Pinpoint the cell where the given text exists, returning its (X, Y) midpoint coordinate. 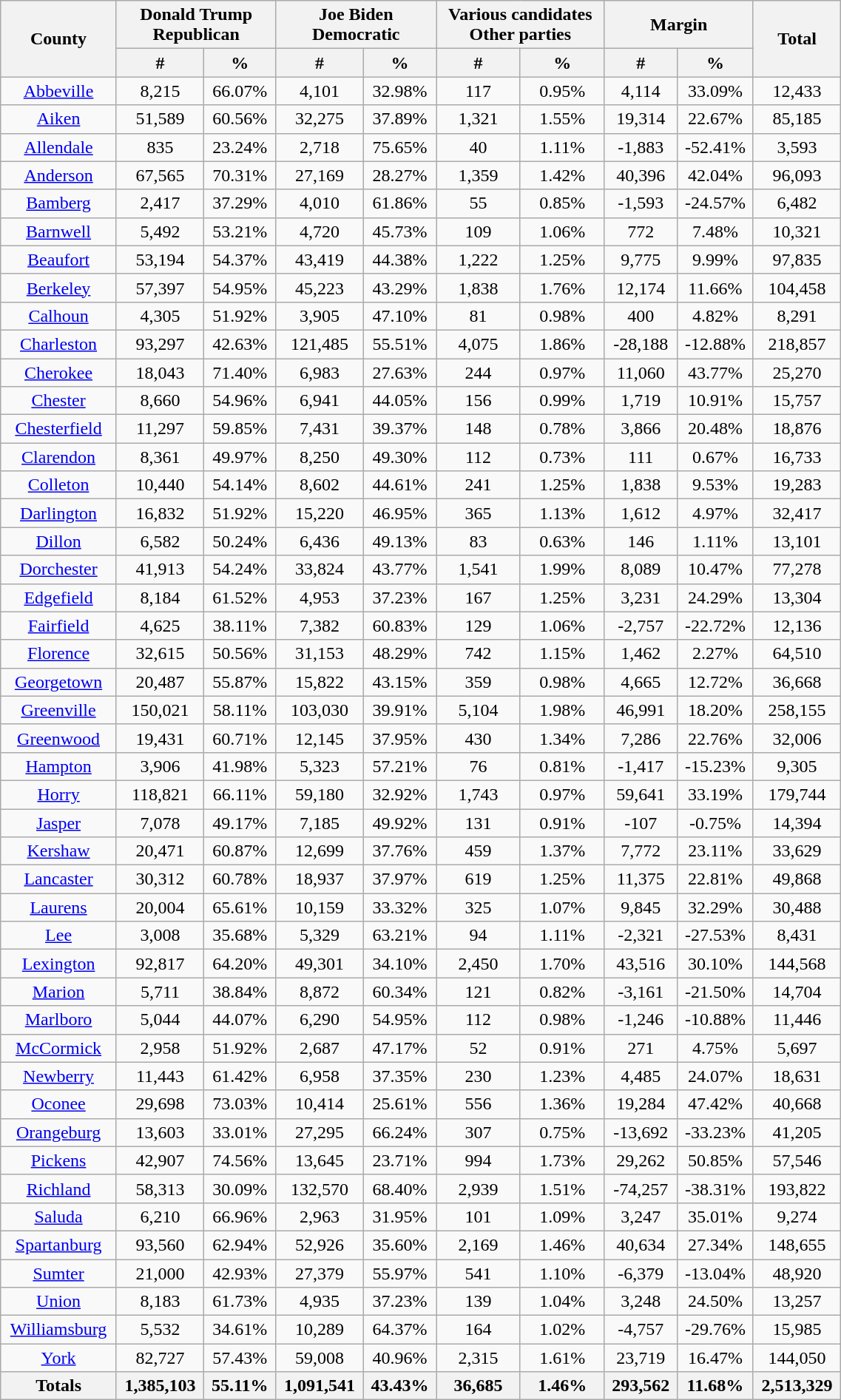
40,634 (641, 1245)
1.34% (562, 738)
43.43% (399, 1386)
-4,757 (641, 1330)
-0.75% (715, 823)
13,304 (797, 598)
8,184 (160, 598)
29,262 (641, 1160)
Fairfield (59, 626)
60.71% (240, 738)
11,297 (160, 429)
32.98% (399, 91)
-27.53% (715, 936)
49.92% (399, 823)
22.81% (715, 879)
10,440 (160, 485)
193,822 (797, 1188)
5,323 (320, 766)
179,744 (797, 794)
1.15% (562, 654)
53.21% (240, 231)
0.75% (562, 1132)
60.78% (240, 879)
57.43% (240, 1358)
271 (641, 1048)
50.85% (715, 1160)
4,305 (160, 316)
12,145 (320, 738)
0.73% (562, 457)
Clarendon (59, 457)
0.85% (562, 203)
-33.23% (715, 1132)
13,101 (797, 541)
Chesterfield (59, 429)
27.34% (715, 1245)
34.10% (399, 964)
Beaufort (59, 260)
58,313 (160, 1188)
52 (479, 1048)
Chester (59, 401)
1.02% (562, 1330)
164 (479, 1330)
30.10% (715, 964)
Allendale (59, 147)
4,665 (641, 682)
96,093 (797, 175)
10,414 (320, 1104)
40 (479, 147)
6,210 (160, 1217)
38.11% (240, 626)
3,905 (320, 316)
60.34% (399, 992)
1.07% (562, 907)
46.95% (399, 513)
-13,692 (641, 1132)
83 (479, 541)
49.97% (240, 457)
59,008 (320, 1358)
47.17% (399, 1048)
McCormick (59, 1048)
772 (641, 231)
County (59, 38)
8,602 (320, 485)
-6,379 (641, 1273)
1,743 (479, 794)
Joe BidenDemocratic (357, 25)
32.92% (399, 794)
35.68% (240, 936)
-107 (641, 823)
6,290 (320, 1020)
Charleston (59, 344)
-74,257 (641, 1188)
25,270 (797, 372)
Pickens (59, 1160)
2,417 (160, 203)
15,822 (320, 682)
365 (479, 513)
4,935 (320, 1302)
2,687 (320, 1048)
459 (479, 851)
60.83% (399, 626)
5,711 (160, 992)
7.48% (715, 231)
6,436 (320, 541)
132,570 (320, 1188)
31.95% (399, 1217)
5,329 (320, 936)
50.56% (240, 654)
0.67% (715, 457)
19,431 (160, 738)
11,443 (160, 1076)
8,250 (320, 457)
20,004 (160, 907)
9,775 (641, 260)
66.24% (399, 1132)
7,382 (320, 626)
7,431 (320, 429)
10.91% (715, 401)
Cherokee (59, 372)
2,939 (479, 1188)
1.61% (562, 1358)
27,295 (320, 1132)
13,645 (320, 1160)
148 (479, 429)
11.66% (715, 288)
146 (641, 541)
Donald TrumpRepublican (195, 25)
4,485 (641, 1076)
-24.57% (715, 203)
57.21% (399, 766)
Aiken (59, 119)
1.99% (562, 569)
129 (479, 626)
61.42% (240, 1076)
46,991 (641, 710)
6,482 (797, 203)
-29.76% (715, 1330)
32,275 (320, 119)
43,419 (320, 260)
33.01% (240, 1132)
47.42% (715, 1104)
York (59, 1358)
75.65% (399, 147)
0.82% (562, 992)
37.97% (399, 879)
8,291 (797, 316)
Orangeburg (59, 1132)
1,541 (479, 569)
10,321 (797, 231)
Colleton (59, 485)
22.76% (715, 738)
241 (479, 485)
37.95% (399, 738)
51,589 (160, 119)
5,697 (797, 1048)
44.38% (399, 260)
Bamberg (59, 203)
541 (479, 1273)
Hampton (59, 766)
76 (479, 766)
23.71% (399, 1160)
32.29% (715, 907)
71.40% (240, 372)
4,101 (320, 91)
Barnwell (59, 231)
Edgefield (59, 598)
42.04% (715, 175)
-38.31% (715, 1188)
Saluda (59, 1217)
-1,593 (641, 203)
9,845 (641, 907)
8,183 (160, 1302)
-1,883 (641, 147)
1,359 (479, 175)
Georgetown (59, 682)
Spartanburg (59, 1245)
139 (479, 1302)
33,629 (797, 851)
1,612 (641, 513)
59,180 (320, 794)
Newberry (59, 1076)
31,153 (320, 654)
-12.88% (715, 344)
4,075 (479, 344)
49.13% (399, 541)
-13.04% (715, 1273)
41.98% (240, 766)
44.61% (399, 485)
Florence (59, 654)
27.63% (399, 372)
3,906 (160, 766)
49.17% (240, 823)
68.40% (399, 1188)
81 (479, 316)
-21.50% (715, 992)
Berkeley (59, 288)
48.29% (399, 654)
73.03% (240, 1104)
1.23% (562, 1076)
101 (479, 1217)
18,876 (797, 429)
6,958 (320, 1076)
-22.72% (715, 626)
Dorchester (59, 569)
24.29% (715, 598)
61.86% (399, 203)
42.93% (240, 1273)
-52.41% (715, 147)
55.97% (399, 1273)
2,450 (479, 964)
4.97% (715, 513)
62.94% (240, 1245)
430 (479, 738)
293,562 (641, 1386)
7,772 (641, 851)
Sumter (59, 1273)
19,284 (641, 1104)
5,104 (479, 710)
33,824 (320, 569)
-2,321 (641, 936)
Jasper (59, 823)
1,719 (641, 401)
23,719 (641, 1358)
12.72% (715, 682)
-1,246 (641, 1020)
117 (479, 91)
Total (797, 38)
Various candidatesOther parties (521, 25)
94 (479, 936)
7,078 (160, 823)
1.10% (562, 1273)
Greenwood (59, 738)
30,488 (797, 907)
2.27% (715, 654)
1.42% (562, 175)
22.67% (715, 119)
54.14% (240, 485)
1.13% (562, 513)
27,379 (320, 1273)
28.27% (399, 175)
Richland (59, 1188)
835 (160, 147)
556 (479, 1104)
8,660 (160, 401)
Greenville (59, 710)
54.96% (240, 401)
6,941 (320, 401)
1.36% (562, 1104)
16,832 (160, 513)
0.63% (562, 541)
70.31% (240, 175)
93,560 (160, 1245)
4,625 (160, 626)
4.75% (715, 1048)
144,050 (797, 1358)
18,043 (160, 372)
131 (479, 823)
39.91% (399, 710)
49,868 (797, 879)
27,169 (320, 175)
Lancaster (59, 879)
4,953 (320, 598)
Laurens (59, 907)
47.10% (399, 316)
3,008 (160, 936)
2,169 (479, 1245)
Kershaw (59, 851)
32,417 (797, 513)
742 (479, 654)
1,222 (479, 260)
92,817 (160, 964)
1.73% (562, 1160)
4,114 (641, 91)
118,821 (160, 794)
150,021 (160, 710)
19,283 (797, 485)
33.32% (399, 907)
12,699 (320, 851)
63.21% (399, 936)
1.09% (562, 1217)
1.37% (562, 851)
40.96% (399, 1358)
218,857 (797, 344)
55.87% (240, 682)
37.35% (399, 1076)
4.82% (715, 316)
15,985 (797, 1330)
25.61% (399, 1104)
35.01% (715, 1217)
Horry (59, 794)
20,487 (160, 682)
8,431 (797, 936)
36,685 (479, 1386)
43.15% (399, 682)
33.09% (715, 91)
32,615 (160, 654)
52,926 (320, 1245)
24.50% (715, 1302)
97,835 (797, 260)
0.78% (562, 429)
35.60% (399, 1245)
16.47% (715, 1358)
244 (479, 372)
-1,417 (641, 766)
-28,188 (641, 344)
14,704 (797, 992)
40,396 (641, 175)
167 (479, 598)
55.11% (240, 1386)
400 (641, 316)
12,433 (797, 91)
144,568 (797, 964)
64.20% (240, 964)
111 (641, 457)
-3,161 (641, 992)
104,458 (797, 288)
13,603 (160, 1132)
9,305 (797, 766)
57,397 (160, 288)
49,301 (320, 964)
Dillon (59, 541)
Oconee (59, 1104)
37.76% (399, 851)
1.70% (562, 964)
60.56% (240, 119)
44.07% (240, 1020)
8,872 (320, 992)
9.53% (715, 485)
18.20% (715, 710)
13,257 (797, 1302)
29,698 (160, 1104)
Union (59, 1302)
10.47% (715, 569)
Calhoun (59, 316)
325 (479, 907)
1.04% (562, 1302)
36,668 (797, 682)
12,174 (641, 288)
2,718 (320, 147)
49.30% (399, 457)
994 (479, 1160)
11,375 (641, 879)
53,194 (160, 260)
57,546 (797, 1160)
619 (479, 879)
359 (479, 682)
3,231 (641, 598)
1.51% (562, 1188)
1,462 (641, 654)
1.98% (562, 710)
109 (479, 231)
230 (479, 1076)
-15.23% (715, 766)
61.73% (240, 1302)
Darlington (59, 513)
54.24% (240, 569)
43,516 (641, 964)
38.84% (240, 992)
61.52% (240, 598)
3,247 (641, 1217)
5,532 (160, 1330)
Williamsburg (59, 1330)
15,220 (320, 513)
-10.88% (715, 1020)
307 (479, 1132)
3,866 (641, 429)
10,289 (320, 1330)
20,471 (160, 851)
5,044 (160, 1020)
41,913 (160, 569)
59,641 (641, 794)
42.63% (240, 344)
2,963 (320, 1217)
1.86% (562, 344)
44.05% (399, 401)
11.68% (715, 1386)
34.61% (240, 1330)
18,631 (797, 1076)
19,314 (641, 119)
11,060 (641, 372)
77,278 (797, 569)
1,385,103 (160, 1386)
66.11% (240, 794)
2,315 (479, 1358)
39.37% (399, 429)
42,907 (160, 1160)
55 (479, 203)
30.09% (240, 1188)
66.07% (240, 91)
Anderson (59, 175)
32,006 (797, 738)
1.55% (562, 119)
3,248 (641, 1302)
11,446 (797, 1020)
0.81% (562, 766)
0.95% (562, 91)
40,668 (797, 1104)
58.11% (240, 710)
Marlboro (59, 1020)
23.11% (715, 851)
1,321 (479, 119)
2,958 (160, 1048)
Lexington (59, 964)
9,274 (797, 1217)
50.24% (240, 541)
12,136 (797, 626)
7,185 (320, 823)
59.85% (240, 429)
14,394 (797, 823)
45.73% (399, 231)
258,155 (797, 710)
2,513,329 (797, 1386)
64.37% (399, 1330)
85,185 (797, 119)
41,205 (797, 1132)
65.61% (240, 907)
156 (479, 401)
7,286 (641, 738)
48,920 (797, 1273)
45,223 (320, 288)
82,727 (160, 1358)
3,593 (797, 147)
Totals (59, 1386)
55.51% (399, 344)
67,565 (160, 175)
10,159 (320, 907)
8,215 (160, 91)
121,485 (320, 344)
33.19% (715, 794)
74.56% (240, 1160)
64,510 (797, 654)
24.07% (715, 1076)
18,937 (320, 879)
Abbeville (59, 91)
5,492 (160, 231)
Marion (59, 992)
37.29% (240, 203)
16,733 (797, 457)
20.48% (715, 429)
148,655 (797, 1245)
60.87% (240, 851)
43.29% (399, 288)
8,089 (641, 569)
121 (479, 992)
66.96% (240, 1217)
54.37% (240, 260)
9.99% (715, 260)
30,312 (160, 879)
1.76% (562, 288)
8,361 (160, 457)
93,297 (160, 344)
4,720 (320, 231)
Lee (59, 936)
103,030 (320, 710)
6,983 (320, 372)
15,757 (797, 401)
-2,757 (641, 626)
4,010 (320, 203)
0.99% (562, 401)
6,582 (160, 541)
21,000 (160, 1273)
Margin (679, 25)
1,091,541 (320, 1386)
23.24% (240, 147)
37.89% (399, 119)
